Capture the cell that displays the provided text and extract its [x, y] central coordinate. 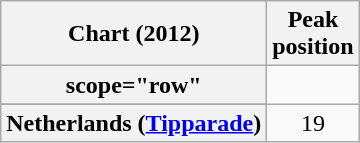
Netherlands (Tipparade) [134, 123]
scope="row" [134, 85]
Peakposition [313, 34]
19 [313, 123]
Chart (2012) [134, 34]
